For the text-containing cell, return its midpoint in [x, y] coordinate format. 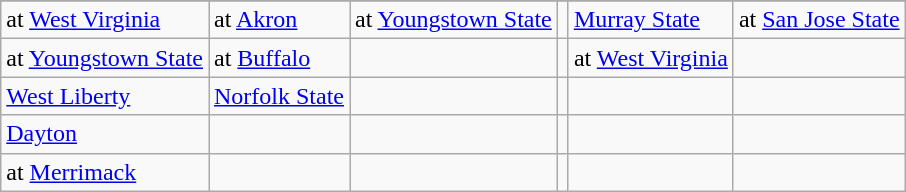
Dayton [105, 134]
Norfolk State [278, 96]
at Buffalo [278, 58]
Murray State [650, 20]
at Akron [278, 20]
West Liberty [105, 96]
at Merrimack [105, 172]
at San Jose State [819, 20]
